Output the (X, Y) coordinate of the center of the cell containing the given text.  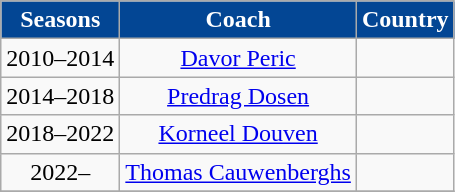
Coach (238, 20)
2018–2022 (60, 134)
Seasons (60, 20)
Country (405, 20)
Korneel Douven (238, 134)
Predrag Dosen (238, 96)
2014–2018 (60, 96)
2010–2014 (60, 58)
Davor Peric (238, 58)
Thomas Cauwenberghs (238, 172)
2022– (60, 172)
